Return [x, y] of the center of cell containing provided text 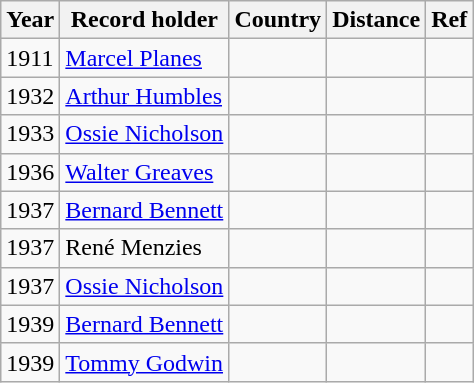
Year [30, 20]
Record holder [144, 20]
René Menzies [144, 248]
Marcel Planes [144, 58]
1911 [30, 58]
Tommy Godwin [144, 362]
Arthur Humbles [144, 96]
Ref [450, 20]
1932 [30, 96]
Distance [376, 20]
Country [278, 20]
Walter Greaves [144, 172]
1936 [30, 172]
1933 [30, 134]
